Return the [x, y] coordinate for the center point of the cell that contains the specified text.  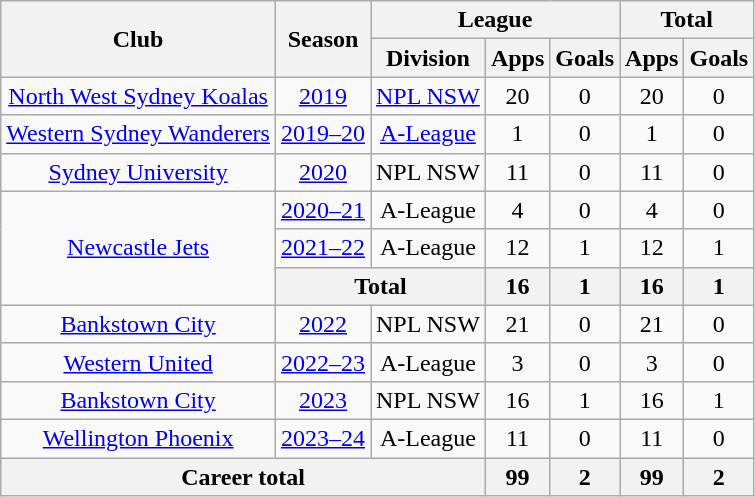
2019–20 [322, 134]
2021–22 [322, 248]
League [494, 20]
2022–23 [322, 362]
2023 [322, 400]
Newcastle Jets [138, 248]
2022 [322, 324]
North West Sydney Koalas [138, 96]
2023–24 [322, 438]
Club [138, 39]
Sydney University [138, 172]
Wellington Phoenix [138, 438]
Division [428, 58]
Season [322, 39]
Western Sydney Wanderers [138, 134]
2020–21 [322, 210]
Career total [244, 477]
2019 [322, 96]
2020 [322, 172]
Western United [138, 362]
